Locate the cell with the specified text and output its [X, Y] center coordinate. 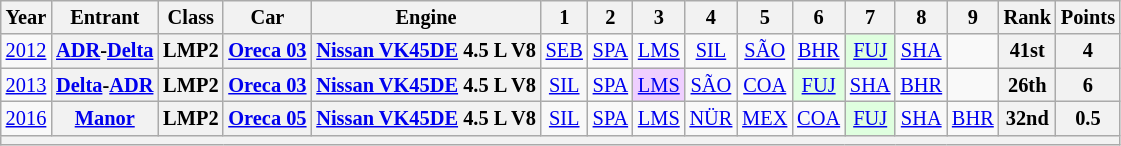
3 [659, 17]
32nd [1028, 118]
26th [1028, 85]
Entrant [104, 17]
Points [1088, 17]
Class [190, 17]
Delta-ADR [104, 85]
Year [26, 17]
Manor [104, 118]
41st [1028, 51]
MEX [764, 118]
2012 [26, 51]
0.5 [1088, 118]
9 [973, 17]
SEB [564, 51]
NÜR [712, 118]
ADR-Delta [104, 51]
Car [267, 17]
1 [564, 17]
Oreca 05 [267, 118]
8 [921, 17]
2 [610, 17]
Engine [426, 17]
7 [870, 17]
2016 [26, 118]
Rank [1028, 17]
5 [764, 17]
2013 [26, 85]
